Extract the (x, y) coordinate from the center of the cell holding the provided text.  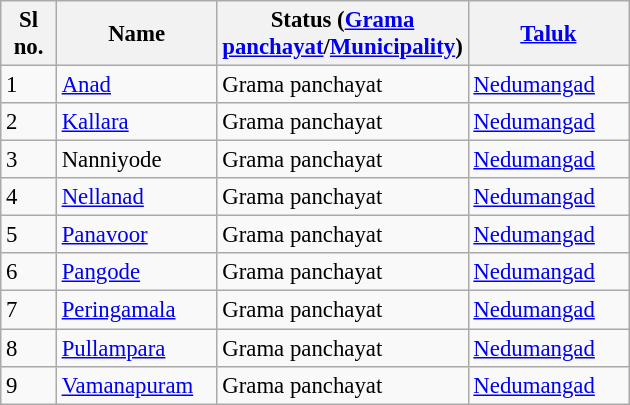
Kallara (136, 122)
1 (29, 85)
5 (29, 235)
Status (Grama panchayat/Municipality) (342, 34)
Peringamala (136, 310)
Sl no. (29, 34)
9 (29, 385)
3 (29, 160)
Nellanad (136, 197)
Vamanapuram (136, 385)
Anad (136, 85)
Pullampara (136, 348)
Pangode (136, 273)
Name (136, 34)
8 (29, 348)
4 (29, 197)
6 (29, 273)
Panavoor (136, 235)
Taluk (548, 34)
Nanniyode (136, 160)
2 (29, 122)
7 (29, 310)
